Capture the cell that displays the provided text and extract its [X, Y] central coordinate. 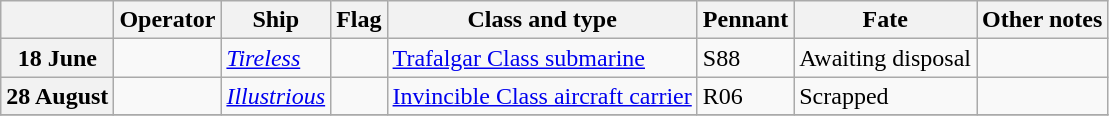
R06 [745, 96]
Flag [359, 20]
Invincible Class aircraft carrier [542, 96]
Scrapped [886, 96]
Trafalgar Class submarine [542, 58]
28 August [58, 96]
Fate [886, 20]
Pennant [745, 20]
Tireless [276, 58]
18 June [58, 58]
Awaiting disposal [886, 58]
Class and type [542, 20]
Illustrious [276, 96]
Other notes [1042, 20]
S88 [745, 58]
Ship [276, 20]
Operator [168, 20]
